From the cell containing the given text, extract its center point as [x, y] coordinate. 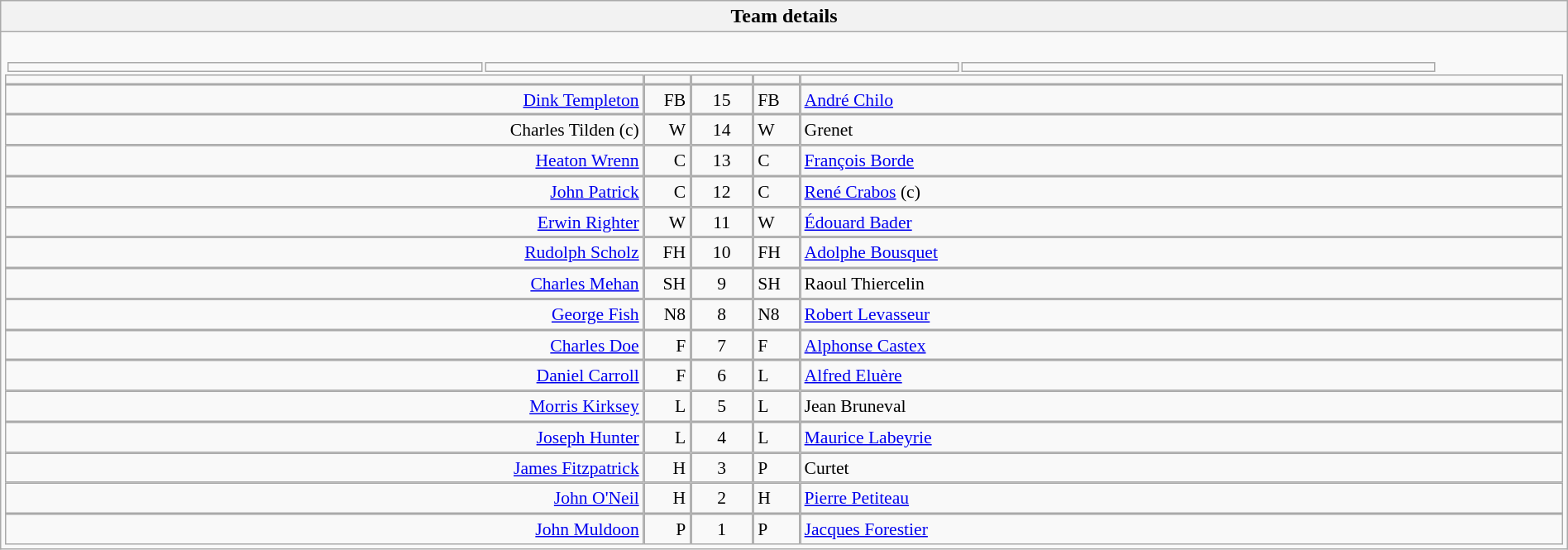
10 [721, 253]
Dink Templeton [324, 99]
9 [721, 283]
René Crabos (c) [1181, 192]
Robert Levasseur [1181, 314]
8 [721, 314]
Jean Bruneval [1181, 407]
Raoul Thiercelin [1181, 283]
11 [721, 222]
Charles Tilden (c) [324, 131]
Curtet [1181, 468]
John O'Neil [324, 498]
12 [721, 192]
2 [721, 498]
André Chilo [1181, 99]
Alphonse Castex [1181, 346]
Grenet [1181, 131]
13 [721, 160]
6 [721, 375]
Jacques Forestier [1181, 529]
George Fish [324, 314]
Joseph Hunter [324, 437]
François Borde [1181, 160]
Édouard Bader [1181, 222]
14 [721, 131]
Team details [784, 17]
Maurice Labeyrie [1181, 437]
4 [721, 437]
1 [721, 529]
Adolphe Bousquet [1181, 253]
Charles Doe [324, 346]
Heaton Wrenn [324, 160]
Morris Kirksey [324, 407]
7 [721, 346]
Charles Mehan [324, 283]
Daniel Carroll [324, 375]
John Patrick [324, 192]
5 [721, 407]
Pierre Petiteau [1181, 498]
15 [721, 99]
Rudolph Scholz [324, 253]
John Muldoon [324, 529]
3 [721, 468]
Alfred Eluère [1181, 375]
James Fitzpatrick [324, 468]
Erwin Righter [324, 222]
